Return (x, y) of the center of cell containing provided text 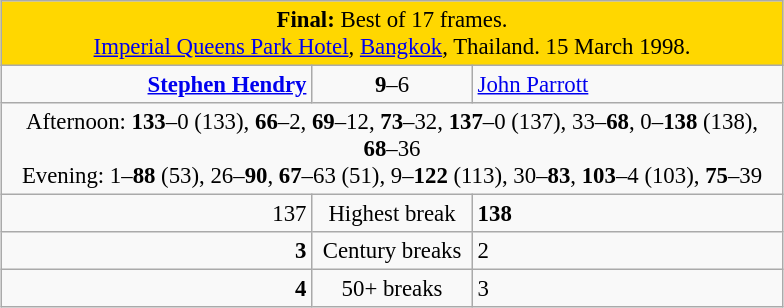
Century breaks (392, 251)
2 (628, 251)
Final: Best of 17 frames.Imperial Queens Park Hotel, Bangkok, Thailand. 15 March 1998. (392, 34)
Stephen Hendry (156, 85)
138 (628, 214)
4 (156, 289)
9–6 (392, 85)
50+ breaks (392, 289)
137 (156, 214)
Highest break (392, 214)
John Parrott (628, 85)
